From the cell containing the given text, extract its center point as [X, Y] coordinate. 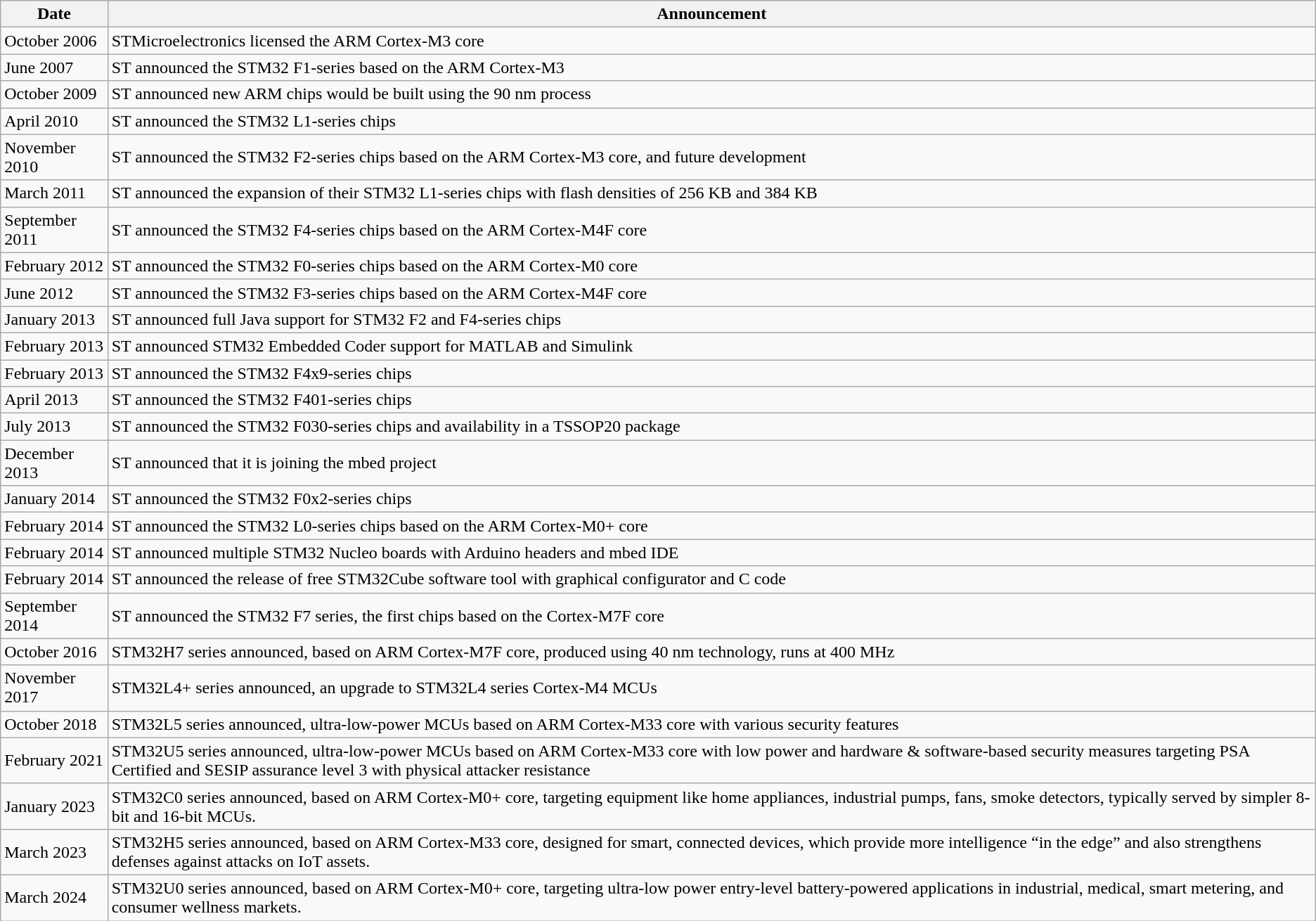
ST announced that it is joining the mbed project [711, 463]
ST announced the STM32 F4-series chips based on the ARM Cortex-M4F core [711, 229]
September 2011 [54, 229]
June 2007 [54, 67]
STMicroelectronics licensed the ARM Cortex-M3 core [711, 41]
ST announced multiple STM32 Nucleo boards with Arduino headers and mbed IDE [711, 553]
ST announced new ARM chips would be built using the 90 nm process [711, 94]
January 2023 [54, 806]
ST announced the STM32 F0-series chips based on the ARM Cortex-M0 core [711, 266]
ST announced the STM32 F7 series, the first chips based on the Cortex-M7F core [711, 616]
March 2011 [54, 193]
Announcement [711, 14]
ST announced STM32 Embedded Coder support for MATLAB and Simulink [711, 346]
July 2013 [54, 427]
ST announced the STM32 L1-series chips [711, 121]
January 2013 [54, 319]
January 2014 [54, 499]
June 2012 [54, 292]
October 2018 [54, 724]
STM32L5 series announced, ultra-low-power MCUs based on ARM Cortex-M33 core with various security features [711, 724]
ST announced the STM32 F1-series based on the ARM Cortex-M3 [711, 67]
ST announced full Java support for STM32 F2 and F4-series chips [711, 319]
ST announced the STM32 L0-series chips based on the ARM Cortex-M0+ core [711, 526]
November 2010 [54, 157]
ST announced the STM32 F3-series chips based on the ARM Cortex-M4F core [711, 292]
March 2023 [54, 852]
ST announced the STM32 F2-series chips based on the ARM Cortex-M3 core, and future development [711, 157]
ST announced the release of free STM32Cube software tool with graphical configurator and C code [711, 579]
November 2017 [54, 688]
ST announced the expansion of their STM32 L1-series chips with flash densities of 256 KB and 384 KB [711, 193]
ST announced the STM32 F401-series chips [711, 400]
April 2010 [54, 121]
April 2013 [54, 400]
ST announced the STM32 F4x9-series chips [711, 373]
February 2012 [54, 266]
September 2014 [54, 616]
ST announced the STM32 F030-series chips and availability in a TSSOP20 package [711, 427]
STM32L4+ series announced, an upgrade to STM32L4 series Cortex-M4 MCUs [711, 688]
March 2024 [54, 897]
ST announced the STM32 F0x2-series chips [711, 499]
Date [54, 14]
December 2013 [54, 463]
October 2016 [54, 652]
October 2006 [54, 41]
STM32H7 series announced, based on ARM Cortex-M7F core, produced using 40 nm technology, runs at 400 MHz [711, 652]
February 2021 [54, 761]
October 2009 [54, 94]
